Detect which cell encompasses the target text, then output its [x, y] center coordinate. 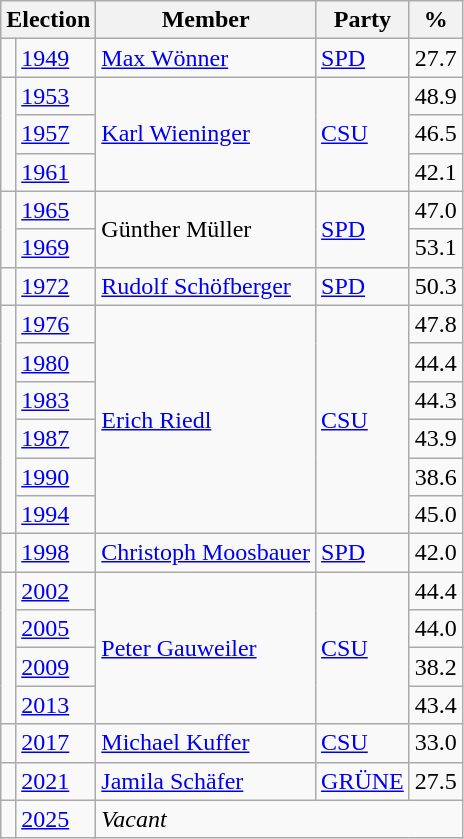
Jamila Schäfer [206, 781]
1983 [56, 400]
38.6 [436, 477]
46.5 [436, 134]
50.3 [436, 286]
2005 [56, 629]
Peter Gauweiler [206, 648]
2009 [56, 667]
45.0 [436, 515]
2021 [56, 781]
53.1 [436, 248]
44.3 [436, 400]
43.9 [436, 438]
43.4 [436, 705]
1990 [56, 477]
2025 [56, 819]
2017 [56, 743]
Rudolf Schöfberger [206, 286]
Max Wönner [206, 58]
Karl Wieninger [206, 134]
47.8 [436, 324]
48.9 [436, 96]
Christoph Moosbauer [206, 553]
1961 [56, 172]
1980 [56, 362]
1965 [56, 210]
1976 [56, 324]
33.0 [436, 743]
1957 [56, 134]
2013 [56, 705]
1953 [56, 96]
% [436, 20]
44.0 [436, 629]
42.0 [436, 553]
27.5 [436, 781]
1972 [56, 286]
27.7 [436, 58]
Michael Kuffer [206, 743]
1949 [56, 58]
Günther Müller [206, 229]
1998 [56, 553]
38.2 [436, 667]
Member [206, 20]
1987 [56, 438]
1994 [56, 515]
Vacant [280, 819]
Party [363, 20]
42.1 [436, 172]
GRÜNE [363, 781]
2002 [56, 591]
1969 [56, 248]
Erich Riedl [206, 419]
47.0 [436, 210]
Election [48, 20]
